Output the [X, Y] coordinate of the center of the cell containing the given text.  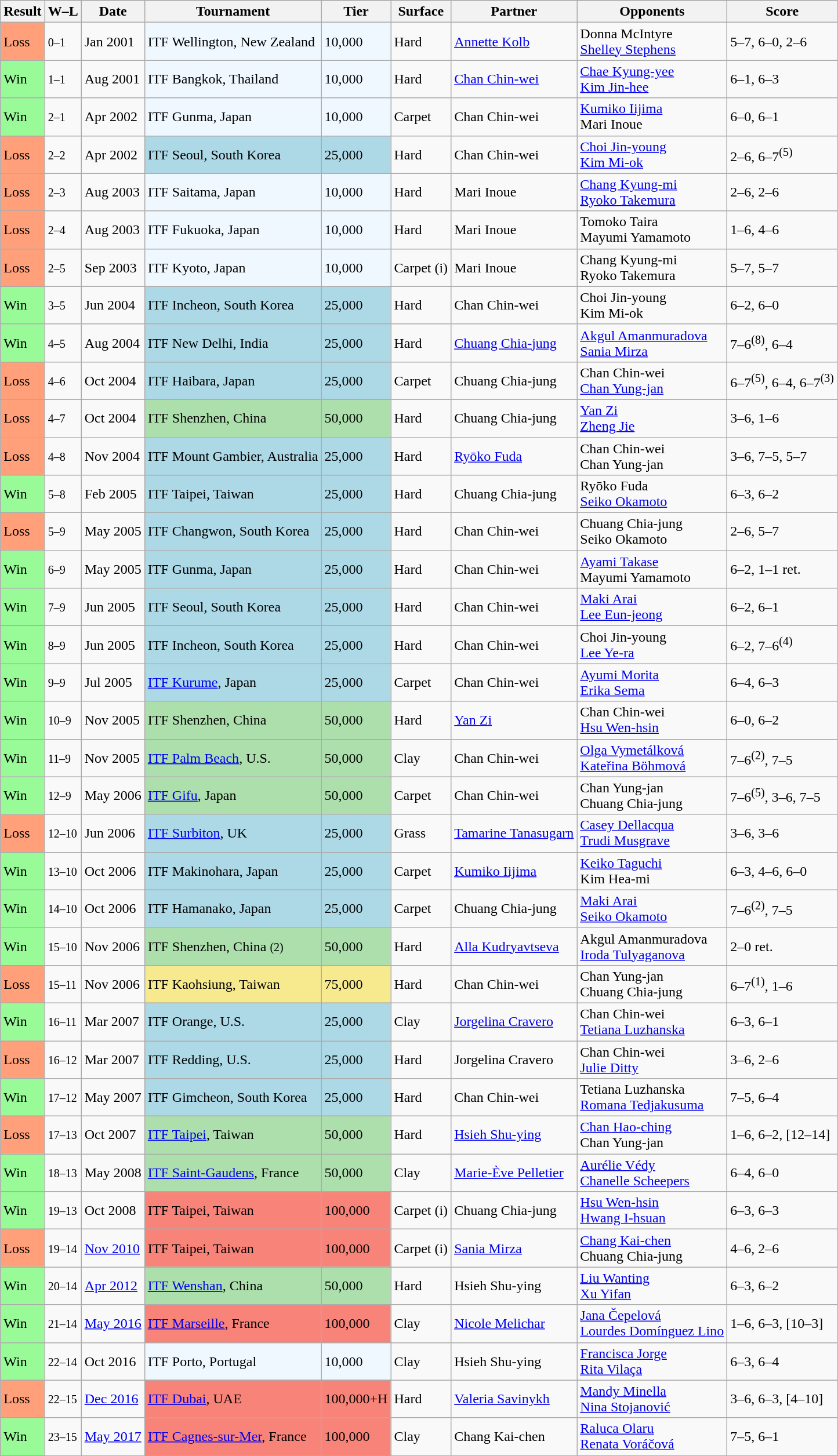
2–5 [63, 268]
ITF Marseille, France [233, 1324]
7–6(8), 6–4 [782, 343]
May 2006 [113, 795]
Chan Chin-wei Julie Ditty [652, 1060]
Sep 2003 [113, 268]
18–13 [63, 1173]
May 2008 [113, 1173]
Apr 2012 [113, 1286]
Ryōko Fuda [514, 456]
Tier [356, 12]
22–15 [63, 1399]
ITF Bangkok, Thailand [233, 79]
6–2, 1–1 ret. [782, 569]
Olga Vymetálková Kateřina Böhmová [652, 758]
7–6(5), 3–6, 7–5 [782, 795]
4–7 [63, 418]
Kumiko Iijima [514, 871]
Yan Zi [514, 720]
Oct 2007 [113, 1135]
3–5 [63, 305]
13–10 [63, 871]
ITF Saitama, Japan [233, 192]
15–11 [63, 984]
ITF Hamanako, Japan [233, 909]
W–L [63, 12]
0–1 [63, 42]
ITF Cagnes-sur-Mer, France [233, 1436]
Sania Mirza [514, 1248]
ITF Wellington, New Zealand [233, 42]
6–9 [63, 569]
Keiko Taguchi Kim Hea-mi [652, 871]
Tomoko Taira Mayumi Yamamoto [652, 230]
9–9 [63, 683]
3–6, 2–6 [782, 1060]
6–3, 6–3 [782, 1210]
7–5, 6–4 [782, 1098]
10–9 [63, 720]
6–4, 6–0 [782, 1173]
Maki Arai Seiko Okamoto [652, 909]
4–5 [63, 343]
5–9 [63, 532]
11–9 [63, 758]
5–7, 5–7 [782, 268]
3–6, 6–3, [4–10] [782, 1399]
Feb 2005 [113, 494]
ITF Porto, Portugal [233, 1361]
22–14 [63, 1361]
6–7(5), 6–4, 6–7(3) [782, 380]
Annette Kolb [514, 42]
Nov 2004 [113, 456]
Yan Zi Zheng Jie [652, 418]
19–14 [63, 1248]
2–6, 6–7(5) [782, 154]
Opponents [652, 12]
1–6, 6–3, [10–3] [782, 1324]
Grass [421, 833]
2–3 [63, 192]
21–14 [63, 1324]
2–0 ret. [782, 946]
Aurélie Védy Chanelle Scheepers [652, 1173]
Chan Chin-wei Hsu Wen-hsin [652, 720]
ITF New Delhi, India [233, 343]
Dec 2016 [113, 1399]
19–13 [63, 1210]
Hsu Wen-hsin Hwang I-hsuan [652, 1210]
ITF Haibara, Japan [233, 380]
ITF Wenshan, China [233, 1286]
ITF Kaohsiung, Taiwan [233, 984]
ITF Dubai, UAE [233, 1399]
15–10 [63, 946]
7–9 [63, 607]
Aug 2004 [113, 343]
Tamarine Tanasugarn [514, 833]
Ayami Takase Mayumi Yamamoto [652, 569]
ITF Mount Gambier, Australia [233, 456]
3–6, 1–6 [782, 418]
Oct 2008 [113, 1210]
2–6, 2–6 [782, 192]
ITF Gifu, Japan [233, 795]
5–7, 6–0, 2–6 [782, 42]
Partner [514, 12]
ITF Palm Beach, U.S. [233, 758]
Ayumi Morita Erika Sema [652, 683]
6–7(1), 1–6 [782, 984]
6–4, 6–3 [782, 683]
Mandy Minella Nina Stojanović [652, 1399]
1–1 [63, 79]
23–15 [63, 1436]
12–10 [63, 833]
Nov 2010 [113, 1248]
May 2007 [113, 1098]
ITF Fukuoka, Japan [233, 230]
75,000 [356, 984]
ITF Kurume, Japan [233, 683]
Oct 2016 [113, 1361]
Francisca Jorge Rita Vilaça [652, 1361]
Nicole Melichar [514, 1324]
Choi Jin-young Lee Ye-ra [652, 645]
ITF Redding, U.S. [233, 1060]
20–14 [63, 1286]
Valeria Savinykh [514, 1399]
12–9 [63, 795]
3–6, 7–5, 5–7 [782, 456]
ITF Makinohara, Japan [233, 871]
Jan 2001 [113, 42]
6–0, 6–2 [782, 720]
May 2017 [113, 1436]
Chan Chin-wei Tetiana Luzhanska [652, 1021]
6–3, 4–6, 6–0 [782, 871]
Jana Čepelová Lourdes Domínguez Lino [652, 1324]
Chang Kai-chen Chuang Chia-jung [652, 1248]
Chae Kyung-yee Kim Jin-hee [652, 79]
3–6, 3–6 [782, 833]
5–8 [63, 494]
ITF Kyoto, Japan [233, 268]
ITF Surbiton, UK [233, 833]
Marie-Ève Pelletier [514, 1173]
4–8 [63, 456]
ITF Gimcheon, South Korea [233, 1098]
Jul 2005 [113, 683]
6–0, 6–1 [782, 117]
Score [782, 12]
Akgul Amanmuradova Sania Mirza [652, 343]
Alla Kudryavtseva [514, 946]
Jun 2006 [113, 833]
6–3, 6–4 [782, 1361]
Kumiko Iijima Mari Inoue [652, 117]
6–1, 6–3 [782, 79]
Raluca Olaru Renata Voráčová [652, 1436]
1–6, 4–6 [782, 230]
May 2016 [113, 1324]
2–2 [63, 154]
6–2, 6–1 [782, 607]
ITF Changwon, South Korea [233, 532]
Tournament [233, 12]
ITF Saint-Gaudens, France [233, 1173]
16–12 [63, 1060]
ITF Orange, U.S. [233, 1021]
Akgul Amanmuradova Iroda Tulyaganova [652, 946]
4–6 [63, 380]
8–9 [63, 645]
16–11 [63, 1021]
14–10 [63, 909]
Surface [421, 12]
2–1 [63, 117]
2–4 [63, 230]
Maki Arai Lee Eun-jeong [652, 607]
Date [113, 12]
Casey Dellacqua Trudi Musgrave [652, 833]
Liu Wanting Xu Yifan [652, 1286]
1–6, 6–2, [12–14] [782, 1135]
6–2, 7–6(4) [782, 645]
ITF Shenzhen, China (2) [233, 946]
Chang Kai-chen [514, 1436]
Chan Hao-ching Chan Yung-jan [652, 1135]
17–12 [63, 1098]
Ryōko Fuda Seiko Okamoto [652, 494]
100,000+H [356, 1399]
Result [23, 12]
6–3, 6–1 [782, 1021]
17–13 [63, 1135]
7–5, 6–1 [782, 1436]
4–6, 2–6 [782, 1248]
Chuang Chia-jung Seiko Okamoto [652, 532]
6–2, 6–0 [782, 305]
Tetiana Luzhanska Romana Tedjakusuma [652, 1098]
Donna McIntyre Shelley Stephens [652, 42]
Jun 2004 [113, 305]
Aug 2001 [113, 79]
2–6, 5–7 [782, 532]
